Provide the [x, y] coordinate of the cell's center where the given text is located.  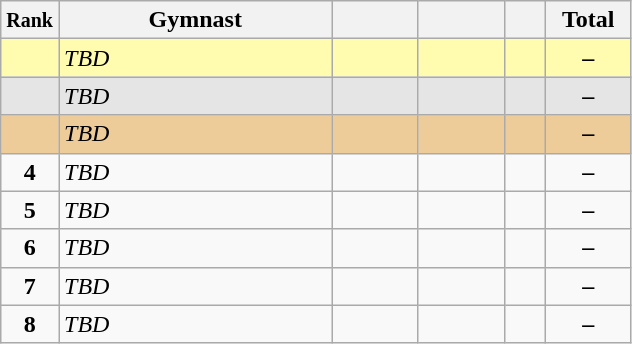
Total [588, 20]
Gymnast [195, 20]
Rank [30, 20]
5 [30, 210]
4 [30, 172]
6 [30, 248]
8 [30, 324]
7 [30, 286]
